Pinpoint the cell where the given text exists, returning its [x, y] midpoint coordinate. 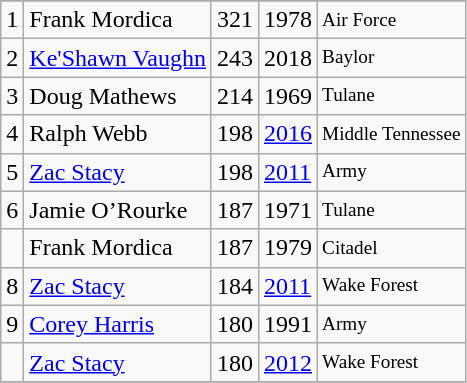
2012 [288, 362]
243 [234, 58]
Doug Mathews [118, 96]
1978 [288, 20]
2016 [288, 134]
8 [12, 286]
Jamie O’Rourke [118, 210]
321 [234, 20]
1 [12, 20]
1979 [288, 248]
9 [12, 324]
184 [234, 286]
6 [12, 210]
Corey Harris [118, 324]
214 [234, 96]
Middle Tennessee [392, 134]
1971 [288, 210]
1969 [288, 96]
Air Force [392, 20]
1991 [288, 324]
2018 [288, 58]
Ralph Webb [118, 134]
5 [12, 172]
Ke'Shawn Vaughn [118, 58]
3 [12, 96]
4 [12, 134]
Citadel [392, 248]
Baylor [392, 58]
2 [12, 58]
